Detect which cell encompasses the target text, then output its (X, Y) center coordinate. 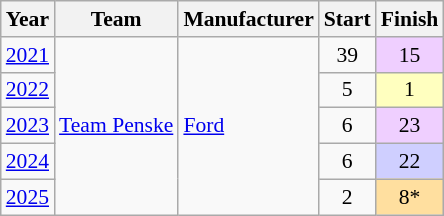
Year (28, 19)
2 (348, 197)
2022 (28, 90)
Team (116, 19)
23 (410, 126)
22 (410, 162)
2025 (28, 197)
8* (410, 197)
Manufacturer (248, 19)
39 (348, 55)
Team Penske (116, 126)
2021 (28, 55)
1 (410, 90)
15 (410, 55)
Finish (410, 19)
2023 (28, 126)
Ford (248, 126)
2024 (28, 162)
5 (348, 90)
Start (348, 19)
